Output the [x, y] coordinate of the center of the cell containing the given text.  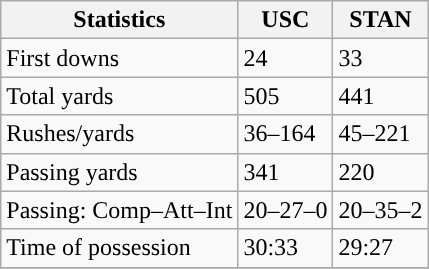
45–221 [380, 134]
20–35–2 [380, 210]
36–164 [286, 134]
29:27 [380, 248]
441 [380, 96]
33 [380, 58]
30:33 [286, 248]
Passing yards [120, 172]
Statistics [120, 20]
Rushes/yards [120, 134]
Time of possession [120, 248]
First downs [120, 58]
STAN [380, 20]
24 [286, 58]
341 [286, 172]
Passing: Comp–Att–Int [120, 210]
USC [286, 20]
220 [380, 172]
20–27–0 [286, 210]
Total yards [120, 96]
505 [286, 96]
